Find where the given text appears and provide that cell's center as [X, Y] coordinate. 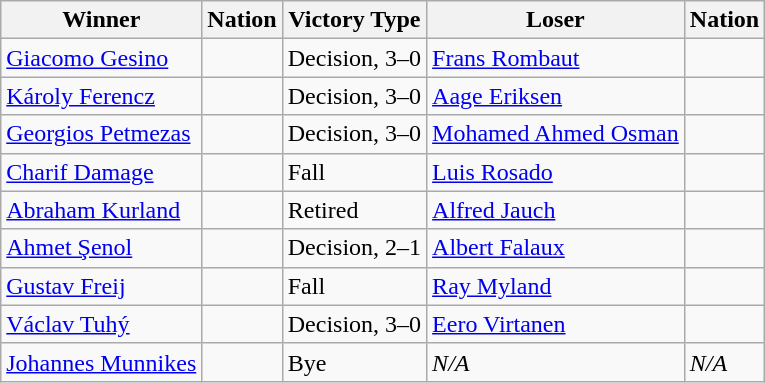
Winner [102, 20]
Loser [556, 20]
Johannes Munnikes [102, 362]
Luis Rosado [556, 172]
Alfred Jauch [556, 210]
Giacomo Gesino [102, 58]
Charif Damage [102, 172]
Ahmet Şenol [102, 248]
Decision, 2–1 [354, 248]
Károly Ferencz [102, 96]
Georgios Petmezas [102, 134]
Victory Type [354, 20]
Mohamed Ahmed Osman [556, 134]
Retired [354, 210]
Ray Myland [556, 286]
Frans Rombaut [556, 58]
Bye [354, 362]
Aage Eriksen [556, 96]
Eero Virtanen [556, 324]
Václav Tuhý [102, 324]
Gustav Freij [102, 286]
Albert Falaux [556, 248]
Abraham Kurland [102, 210]
